Extract the (X, Y) coordinate from the center of the cell holding the provided text.  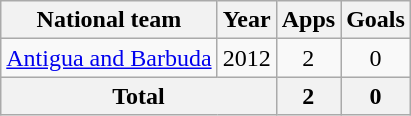
Year (246, 20)
Apps (308, 20)
Total (138, 96)
National team (109, 20)
Antigua and Barbuda (109, 58)
Goals (376, 20)
2012 (246, 58)
